Pinpoint the cell where the given text exists, returning its (X, Y) midpoint coordinate. 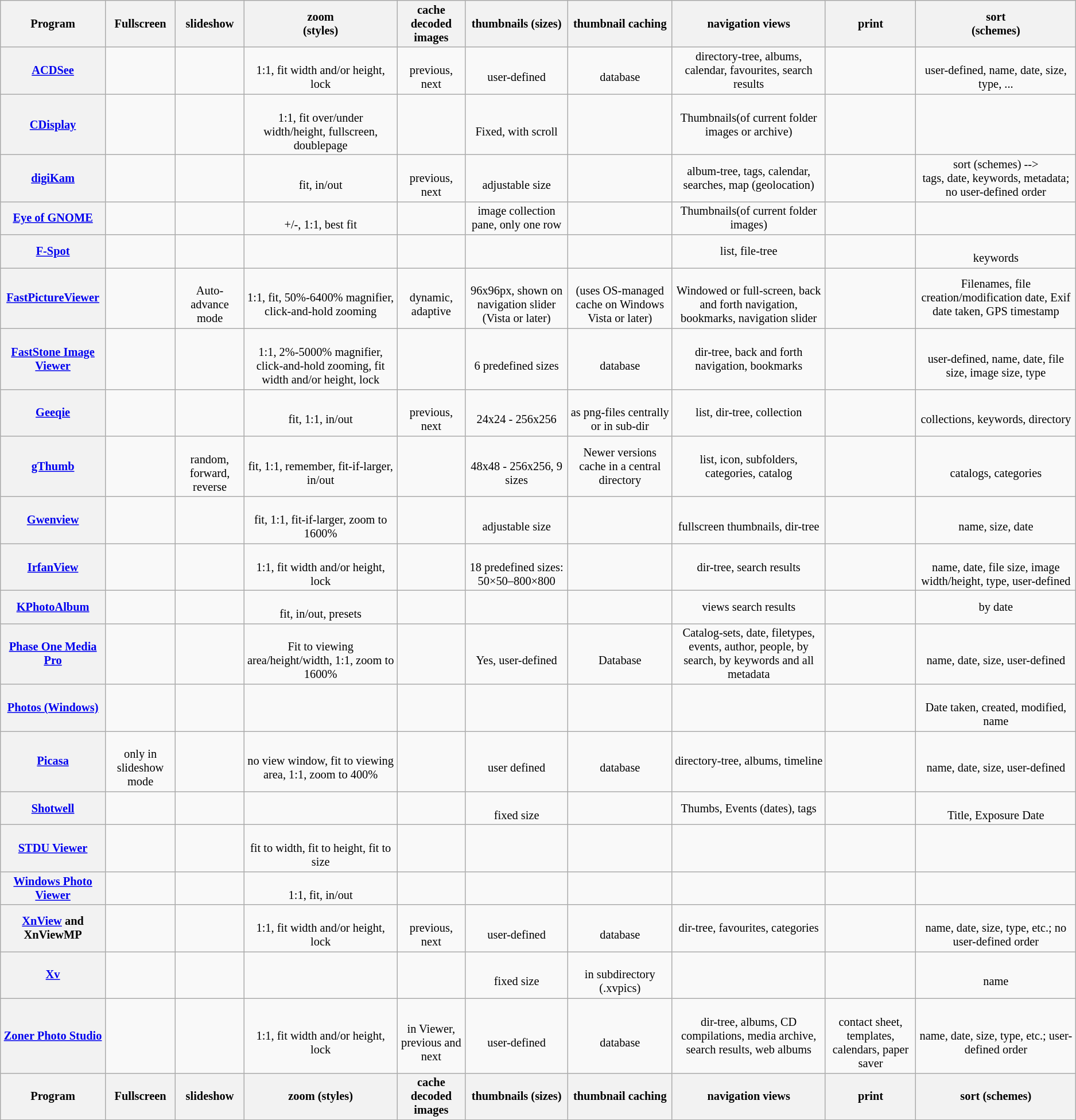
sort(schemes) (996, 24)
list, dir-tree, collection (748, 413)
fit, 1:1, fit-if-larger, zoom to 1600% (320, 520)
FastPictureViewer (53, 298)
1:1, fit, in/out (320, 888)
zoom(styles) (320, 24)
dir-tree, search results (748, 567)
name, date, size, type, etc.; no user-defined order (996, 928)
list, file-tree (748, 251)
fit, in/out (320, 178)
user-defined, name, date, file size, image size, type (996, 359)
Yes, user-defined (516, 654)
Date taken, created, modified, name (996, 708)
name (996, 975)
Picasa (53, 761)
+/-, 1:1, best fit (320, 218)
in subdirectory (.xvpics) (620, 975)
keywords (996, 251)
Thumbnails(of current folder images or archive) (748, 125)
Photos (Windows) (53, 708)
F-Spot (53, 251)
KPhotoAlbum (53, 607)
collections, keywords, directory (996, 413)
6 predefined sizes (516, 359)
digiKam (53, 178)
name, size, date (996, 520)
directory-tree, albums, timeline (748, 761)
dir-tree, favourites, categories (748, 928)
catalogs, categories (996, 466)
user defined (516, 761)
as png-files centrally or in sub-dir (620, 413)
gThumb (53, 466)
dir-tree, back and forth navigation, bookmarks (748, 359)
24x24 - 256x256 (516, 413)
sort (schemes) --> tags, date, keywords, metadata; no user-defined order (996, 178)
Fit to viewing area/height/width, 1:1, zoom to 1600% (320, 654)
name, date, file size, image width/height, type, user-defined (996, 567)
Xv (53, 975)
zoom (styles) (320, 1096)
only in slideshow mode (140, 761)
Fixed, with scroll (516, 125)
IrfanView (53, 567)
random, forward, reverse (210, 466)
CDisplay (53, 125)
18 predefined sizes: 50×50–800×800 (516, 567)
Shotwell (53, 808)
STDU Viewer (53, 848)
96x96px, shown on navigation slider (Vista or later) (516, 298)
Phase One Media Pro (53, 654)
Windows Photo Viewer (53, 888)
fit to width, fit to height, fit to size (320, 848)
fit, in/out, presets (320, 607)
XnView and XnViewMP (53, 928)
Windowed or full-screen, back and forth navigation, bookmarks, navigation slider (748, 298)
48x48 - 256x256, 9 sizes (516, 466)
dir-tree, albums, CD compilations, media archive, search results, web albums (748, 1036)
image collection pane, only one row (516, 218)
fullscreen thumbnails, dir-tree (748, 520)
list, icon, subfolders, categories, catalog (748, 466)
Thumbnails(of current folder images) (748, 218)
dynamic, adaptive (432, 298)
Zoner Photo Studio (53, 1036)
1:1, 2%-5000% magnifier, click-and-hold zooming, fit width and/or height, lock (320, 359)
Catalog-sets, date, filetypes, events, author, people, by search, by keywords and all metadata (748, 654)
name, date, size, type, etc.; user-defined order (996, 1036)
Auto-advance mode (210, 298)
album-tree, tags, calendar, searches, map (geolocation) (748, 178)
fit, 1:1, in/out (320, 413)
(uses OS-managed cache on Windows Vista or later) (620, 298)
Filenames, file creation/modification date, Exif date taken, GPS timestamp (996, 298)
FastStone Image Viewer (53, 359)
user-defined, name, date, size, type, ... (996, 71)
Title, Exposure Date (996, 808)
1:1, fit over/under width/height, fullscreen, doublepage (320, 125)
in Viewer, previous and next (432, 1036)
sort (schemes) (996, 1096)
Database (620, 654)
no view window, fit to viewing area, 1:1, zoom to 400% (320, 761)
by date (996, 607)
Eye of GNOME (53, 218)
directory-tree, albums, calendar, favourites, search results (748, 71)
contact sheet, templates, calendars, paper saver (871, 1036)
ACDSee (53, 71)
Thumbs, Events (dates), tags (748, 808)
Newer versions cache in a central directory (620, 466)
views search results (748, 607)
Gwenview (53, 520)
1:1, fit, 50%-6400% magnifier, click-and-hold zooming (320, 298)
Geeqie (53, 413)
fit, 1:1, remember, fit-if-larger, in/out (320, 466)
